Return (X, Y) of the center of cell containing provided text 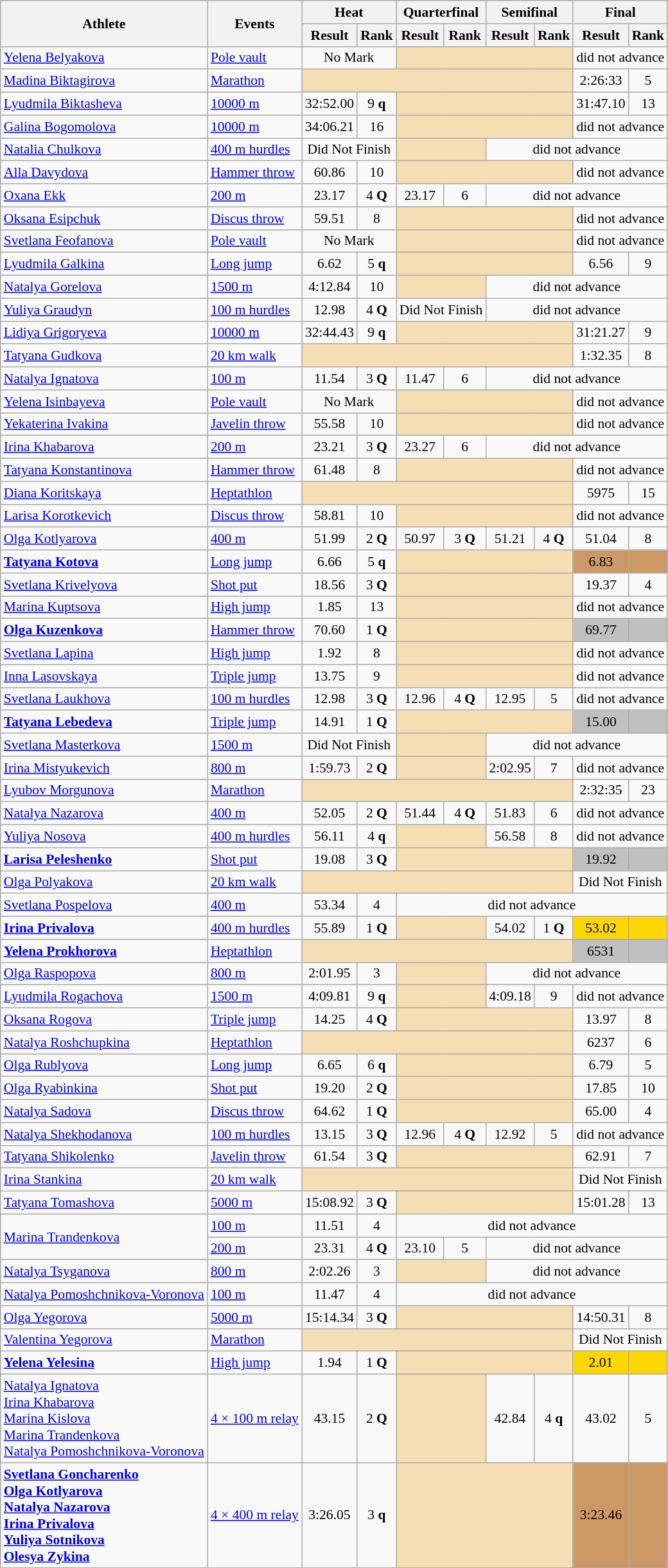
Larisa Peleshenko (104, 859)
14.25 (330, 1020)
Marina Kuptsova (104, 607)
2.01 (601, 1363)
Yelena Belyakova (104, 58)
55.89 (330, 928)
23 (649, 790)
14.91 (330, 722)
Tatyana Gudkova (104, 356)
32:44.43 (330, 333)
Semifinal (529, 12)
15:01.28 (601, 1203)
Yelena Prokhorova (104, 951)
1.94 (330, 1363)
Irina Privalova (104, 928)
Olga Raspopova (104, 974)
Marina Trandenkova (104, 1236)
1:59.73 (330, 768)
58.81 (330, 516)
6.56 (601, 264)
53.34 (330, 905)
5975 (601, 493)
Valentina Yegorova (104, 1340)
51.21 (510, 539)
Lyudmila Biktasheva (104, 104)
1:32.35 (601, 356)
2:32:35 (601, 790)
51.04 (601, 539)
Olga Yegorova (104, 1317)
4:09.81 (330, 997)
Svetlana Lapina (104, 654)
2:02.26 (330, 1272)
60.86 (330, 173)
Natalya Shekhodanova (104, 1134)
Oxana Ekk (104, 195)
59.51 (330, 218)
31:21.27 (601, 333)
Svetlana Pospelova (104, 905)
6 q (376, 1065)
65.00 (601, 1111)
12.95 (510, 699)
4:09.18 (510, 997)
Natalya Gorelova (104, 287)
Lyubov Morgunova (104, 790)
Tatyana Lebedeva (104, 722)
23.21 (330, 447)
13.97 (601, 1020)
61.54 (330, 1157)
Natalya Roshchupkina (104, 1042)
15:08.92 (330, 1203)
4 × 100 m relay (254, 1419)
Svetlana Masterkova (104, 745)
Lyudmila Rogachova (104, 997)
Athlete (104, 23)
3 q (376, 1515)
23.31 (330, 1249)
6237 (601, 1042)
31:47.10 (601, 104)
Heat (349, 12)
55.58 (330, 424)
62.91 (601, 1157)
Natalya Ignatova (104, 379)
Svetlana GoncharenkoOlga KotlyarovaNatalya NazarovaIrina PrivalovaYuliya SotnikovaOlesya Zykina (104, 1515)
52.05 (330, 814)
Olga Ryabinkina (104, 1089)
Yekaterina Ivakina (104, 424)
Madina Biktagirova (104, 81)
Natalya Pomoshchnikova-Voronova (104, 1294)
6.66 (330, 562)
18.56 (330, 585)
2:26:33 (601, 81)
19.37 (601, 585)
Yelena Isinbayeva (104, 402)
Irina Mistyukevich (104, 768)
15.00 (601, 722)
6531 (601, 951)
Tatyana Konstantinova (104, 470)
Diana Koritskaya (104, 493)
11.51 (330, 1225)
69.77 (601, 630)
1.85 (330, 607)
Yelena Yelesina (104, 1363)
19.20 (330, 1089)
42.84 (510, 1419)
Yuliya Graudyn (104, 310)
15:14.34 (330, 1317)
Tatyana Shikolenko (104, 1157)
4:12.84 (330, 287)
Quarterfinal (441, 12)
19.92 (601, 859)
Alla Davydova (104, 173)
32:52.00 (330, 104)
15 (649, 493)
51.83 (510, 814)
12.92 (510, 1134)
23.10 (420, 1249)
19.08 (330, 859)
Svetlana Feofanova (104, 241)
13.15 (330, 1134)
Svetlana Krivelyova (104, 585)
56.11 (330, 837)
6.65 (330, 1065)
Natalya Sadova (104, 1111)
64.62 (330, 1111)
Oksana Rogova (104, 1020)
51.44 (420, 814)
17.85 (601, 1089)
2:02.95 (510, 768)
Natalya Tsyganova (104, 1272)
Events (254, 23)
61.48 (330, 470)
34:06.21 (330, 127)
Olga Kuzenkova (104, 630)
1.92 (330, 654)
Yuliya Nosova (104, 837)
6.79 (601, 1065)
3:26.05 (330, 1515)
13.75 (330, 676)
Larisa Korotkevich (104, 516)
Galina Bogomolova (104, 127)
16 (376, 127)
51.99 (330, 539)
50.97 (420, 539)
Olga Rublyova (104, 1065)
Natalya IgnatovaIrina KhabarovaMarina KislovaMarina TrandenkovaNatalya Pomoshchnikova-Voronova (104, 1419)
14:50.31 (601, 1317)
2:01.95 (330, 974)
43.15 (330, 1419)
4 × 400 m relay (254, 1515)
53.02 (601, 928)
Irina Khabarova (104, 447)
54.02 (510, 928)
Inna Lasovskaya (104, 676)
Irina Stankina (104, 1180)
11.54 (330, 379)
70.60 (330, 630)
6.62 (330, 264)
6.83 (601, 562)
23.27 (420, 447)
Final (620, 12)
Olga Kotlyarova (104, 539)
Tatyana Kotova (104, 562)
Svetlana Laukhova (104, 699)
56.58 (510, 837)
3:23.46 (601, 1515)
43.02 (601, 1419)
Natalia Chulkova (104, 150)
Lidiya Grigoryeva (104, 333)
Lyudmila Galkina (104, 264)
Oksana Esipchuk (104, 218)
Natalya Nazarova (104, 814)
Olga Polyakova (104, 882)
Tatyana Tomashova (104, 1203)
